Extract the (x, y) coordinate from the center of the cell holding the provided text.  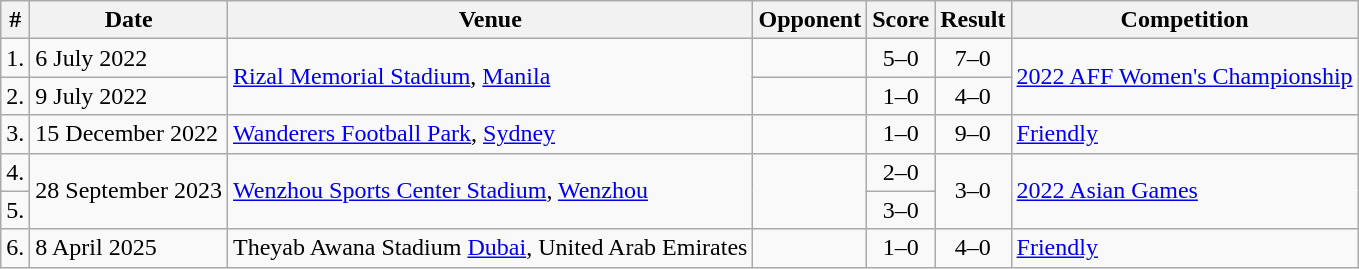
6. (16, 248)
9–0 (973, 134)
Competition (1184, 20)
2–0 (901, 172)
2022 AFF Women's Championship (1184, 77)
Venue (490, 20)
Wenzhou Sports Center Stadium, Wenzhou (490, 191)
7–0 (973, 58)
2022 Asian Games (1184, 191)
4. (16, 172)
Theyab Awana Stadium Dubai, United Arab Emirates (490, 248)
9 July 2022 (129, 96)
8 April 2025 (129, 248)
Date (129, 20)
# (16, 20)
5–0 (901, 58)
Opponent (810, 20)
Result (973, 20)
Score (901, 20)
3. (16, 134)
2. (16, 96)
6 July 2022 (129, 58)
Wanderers Football Park, Sydney (490, 134)
1. (16, 58)
5. (16, 210)
15 December 2022 (129, 134)
28 September 2023 (129, 191)
Rizal Memorial Stadium, Manila (490, 77)
